Provide the [X, Y] coordinate of the cell's center where the given text is located.  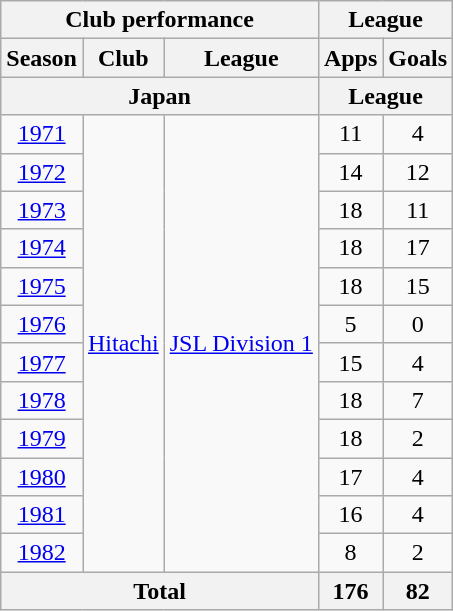
14 [350, 172]
1975 [42, 286]
0 [418, 324]
Hitachi [123, 344]
1973 [42, 210]
1978 [42, 400]
1972 [42, 172]
Club [123, 58]
Total [160, 591]
82 [418, 591]
1979 [42, 438]
1982 [42, 553]
5 [350, 324]
8 [350, 553]
1977 [42, 362]
16 [350, 515]
1981 [42, 515]
Japan [160, 96]
7 [418, 400]
Goals [418, 58]
Season [42, 58]
1971 [42, 134]
Apps [350, 58]
1980 [42, 477]
1976 [42, 324]
1974 [42, 248]
12 [418, 172]
Club performance [160, 20]
JSL Division 1 [241, 344]
176 [350, 591]
